Scan for the cell matching the given text and deliver its [X, Y] coordinate at center. 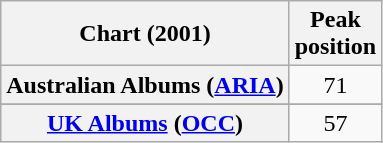
Australian Albums (ARIA) [145, 85]
UK Albums (OCC) [145, 123]
Chart (2001) [145, 34]
Peakposition [335, 34]
71 [335, 85]
57 [335, 123]
